Find where the given text appears and provide that cell's center as [x, y] coordinate. 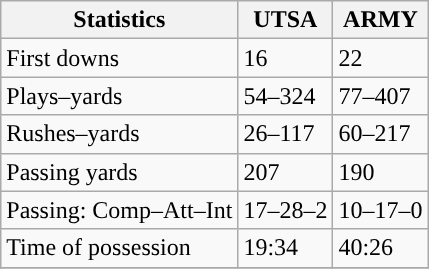
First downs [120, 58]
22 [380, 58]
19:34 [286, 248]
Time of possession [120, 248]
16 [286, 58]
54–324 [286, 96]
17–28–2 [286, 210]
Plays–yards [120, 96]
10–17–0 [380, 210]
77–407 [380, 96]
ARMY [380, 20]
26–117 [286, 134]
Passing: Comp–Att–Int [120, 210]
40:26 [380, 248]
207 [286, 172]
190 [380, 172]
60–217 [380, 134]
Rushes–yards [120, 134]
Passing yards [120, 172]
Statistics [120, 20]
UTSA [286, 20]
